Pinpoint the cell where the given text exists, returning its (x, y) midpoint coordinate. 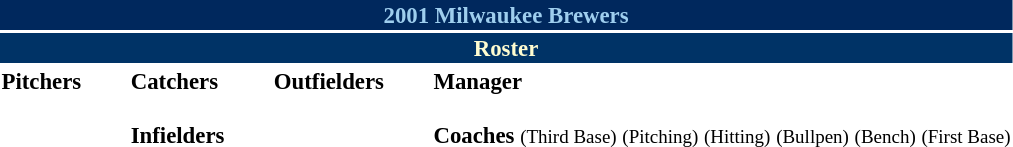
2001 Milwaukee Brewers (506, 15)
Roster (506, 48)
